Determine the [X, Y] coordinate at the center of the cell enclosing the given text.  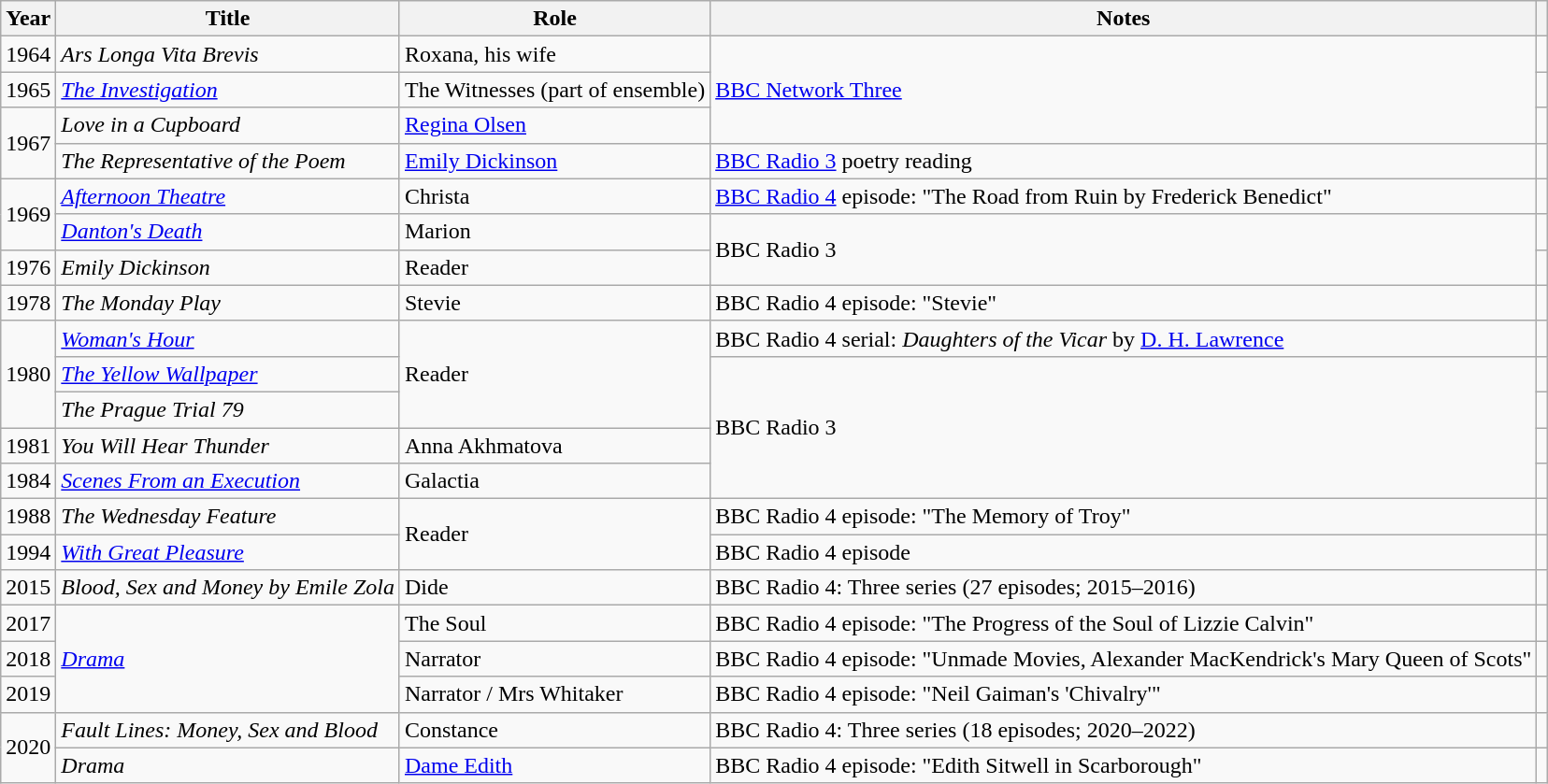
BBC Radio 4 episode: "Neil Gaiman's 'Chivalry'" [1124, 694]
2019 [28, 694]
Regina Olsen [554, 125]
The Prague Trial 79 [228, 409]
BBC Network Three [1124, 90]
The Witnesses (part of ensemble) [554, 90]
Stevie [554, 303]
You Will Hear Thunder [228, 446]
2020 [28, 748]
Title [228, 19]
1981 [28, 446]
Narrator [554, 659]
Notes [1124, 19]
Christa [554, 196]
1976 [28, 267]
BBC Radio 4 episode [1124, 552]
BBC Radio 4: Three series (18 episodes; 2020–2022) [1124, 730]
BBC Radio 4: Three series (27 episodes; 2015–2016) [1124, 588]
Fault Lines: Money, Sex and Blood [228, 730]
Role [554, 19]
The Representative of the Poem [228, 161]
Anna Akhmatova [554, 446]
1984 [28, 481]
2015 [28, 588]
1978 [28, 303]
1988 [28, 517]
1994 [28, 552]
1965 [28, 90]
Galactia [554, 481]
Dide [554, 588]
BBC Radio 4 episode: "The Memory of Troy" [1124, 517]
Year [28, 19]
2017 [28, 623]
Love in a Cupboard [228, 125]
1980 [28, 374]
BBC Radio 4 episode: "The Road from Ruin by Frederick Benedict" [1124, 196]
Scenes From an Execution [228, 481]
The Soul [554, 623]
BBC Radio 4 episode: "Stevie" [1124, 303]
Marion [554, 232]
BBC Radio 4 episode: "Unmade Movies, Alexander MacKendrick's Mary Queen of Scots" [1124, 659]
Afternoon Theatre [228, 196]
Danton's Death [228, 232]
Roxana, his wife [554, 54]
BBC Radio 4 episode: "Edith Sitwell in Scarborough" [1124, 765]
Dame Edith [554, 765]
1969 [28, 214]
Narrator / Mrs Whitaker [554, 694]
The Wednesday Feature [228, 517]
The Investigation [228, 90]
2018 [28, 659]
BBC Radio 4 serial: Daughters of the Vicar by D. H. Lawrence [1124, 338]
The Monday Play [228, 303]
With Great Pleasure [228, 552]
BBC Radio 3 poetry reading [1124, 161]
Ars Longa Vita Brevis [228, 54]
The Yellow Wallpaper [228, 374]
Constance [554, 730]
1967 [28, 143]
Woman's Hour [228, 338]
Blood, Sex and Money by Emile Zola [228, 588]
1964 [28, 54]
BBC Radio 4 episode: "The Progress of the Soul of Lizzie Calvin" [1124, 623]
